Return (x, y) of the center of cell containing provided text 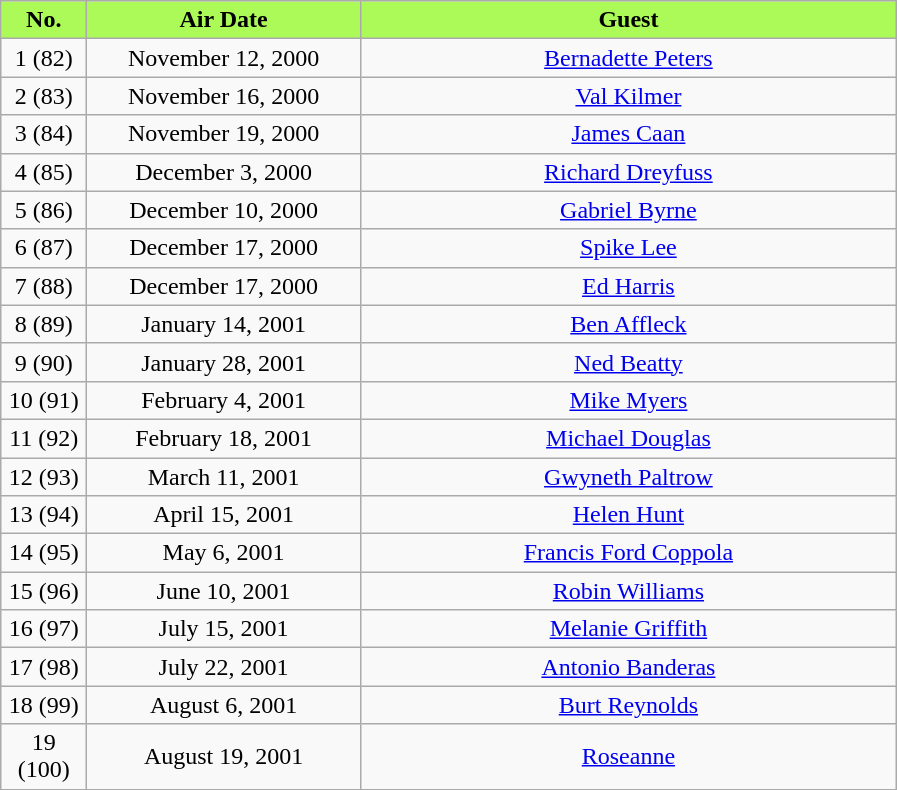
2 (83) (44, 96)
13 (94) (44, 515)
March 11, 2001 (224, 477)
Mike Myers (628, 400)
10 (91) (44, 400)
1 (82) (44, 58)
December 10, 2000 (224, 210)
18 (99) (44, 705)
16 (97) (44, 629)
February 18, 2001 (224, 438)
17 (98) (44, 667)
Ben Affleck (628, 324)
No. (44, 20)
August 6, 2001 (224, 705)
19 (100) (44, 756)
5 (86) (44, 210)
January 28, 2001 (224, 362)
December 3, 2000 (224, 172)
Michael Douglas (628, 438)
6 (87) (44, 248)
Roseanne (628, 756)
Air Date (224, 20)
4 (85) (44, 172)
Francis Ford Coppola (628, 553)
12 (93) (44, 477)
7 (88) (44, 286)
Ned Beatty (628, 362)
Gabriel Byrne (628, 210)
July 22, 2001 (224, 667)
9 (90) (44, 362)
Robin Williams (628, 591)
November 12, 2000 (224, 58)
Spike Lee (628, 248)
Richard Dreyfuss (628, 172)
August 19, 2001 (224, 756)
15 (96) (44, 591)
Val Kilmer (628, 96)
3 (84) (44, 134)
June 10, 2001 (224, 591)
Gwyneth Paltrow (628, 477)
14 (95) (44, 553)
Helen Hunt (628, 515)
Antonio Banderas (628, 667)
11 (92) (44, 438)
July 15, 2001 (224, 629)
8 (89) (44, 324)
Burt Reynolds (628, 705)
November 19, 2000 (224, 134)
Melanie Griffith (628, 629)
May 6, 2001 (224, 553)
November 16, 2000 (224, 96)
January 14, 2001 (224, 324)
February 4, 2001 (224, 400)
Bernadette Peters (628, 58)
April 15, 2001 (224, 515)
Guest (628, 20)
James Caan (628, 134)
Ed Harris (628, 286)
